Scan for the cell matching the given text and deliver its (X, Y) coordinate at center. 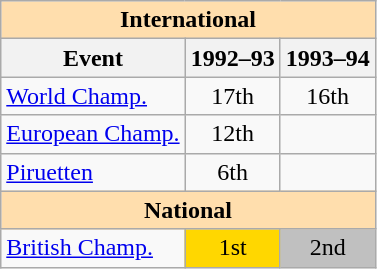
6th (232, 172)
National (188, 210)
European Champ. (93, 134)
2nd (328, 248)
World Champ. (93, 96)
International (188, 20)
1st (232, 248)
Piruetten (93, 172)
12th (232, 134)
1992–93 (232, 58)
16th (328, 96)
1993–94 (328, 58)
17th (232, 96)
British Champ. (93, 248)
Event (93, 58)
